Pinpoint the cell where the given text exists, returning its (X, Y) midpoint coordinate. 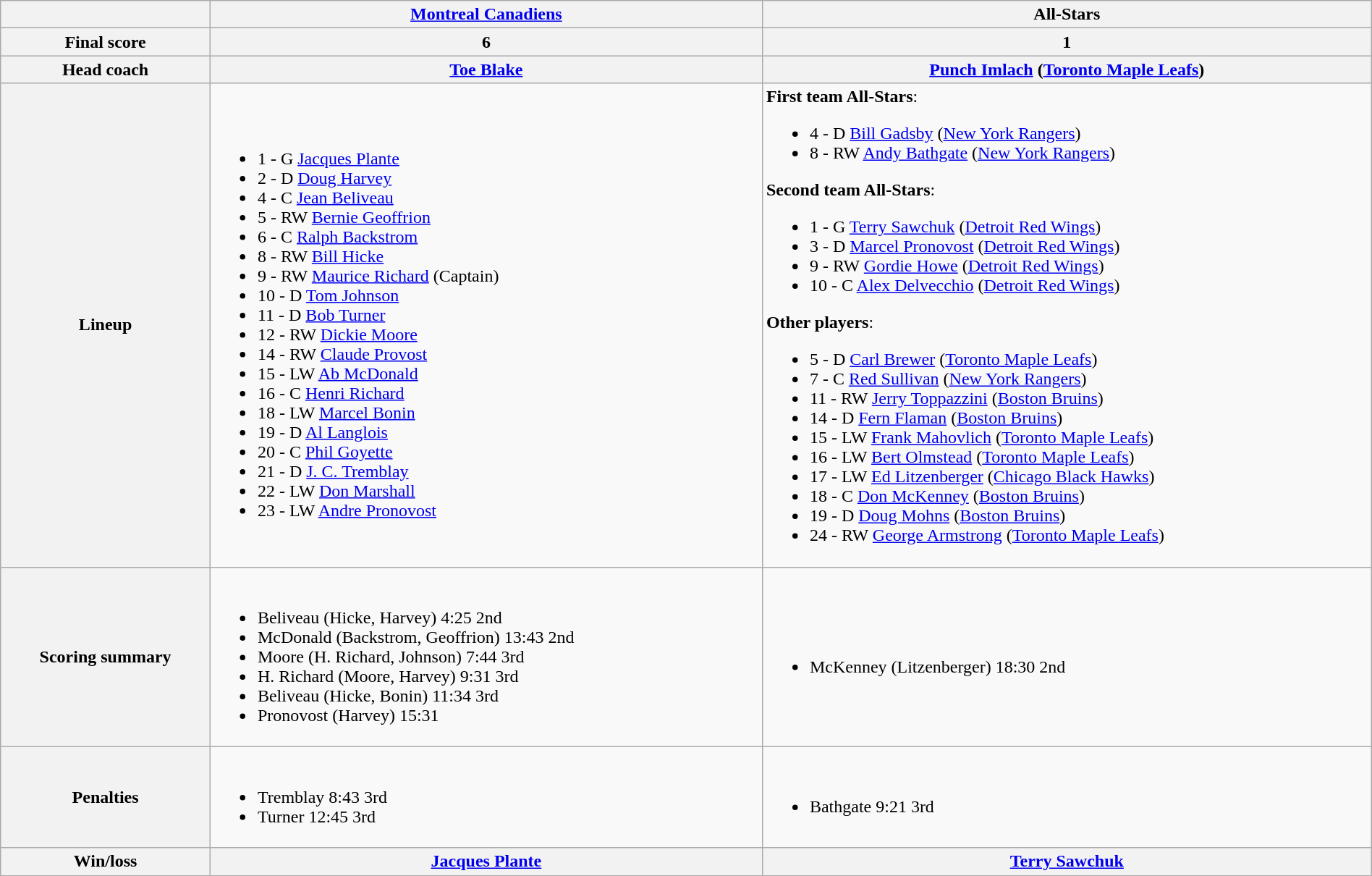
Penalties (106, 797)
Head coach (106, 70)
6 (486, 42)
McKenney (Litzenberger) 18:30 2nd (1067, 657)
Win/loss (106, 862)
Final score (106, 42)
Tremblay 8:43 3rdTurner 12:45 3rd (486, 797)
Punch Imlach (Toronto Maple Leafs) (1067, 70)
Montreal Canadiens (486, 14)
Jacques Plante (486, 862)
Lineup (106, 325)
1 (1067, 42)
Terry Sawchuk (1067, 862)
All-Stars (1067, 14)
Scoring summary (106, 657)
Bathgate 9:21 3rd (1067, 797)
Toe Blake (486, 70)
